Return [X, Y] of the center of cell containing provided text 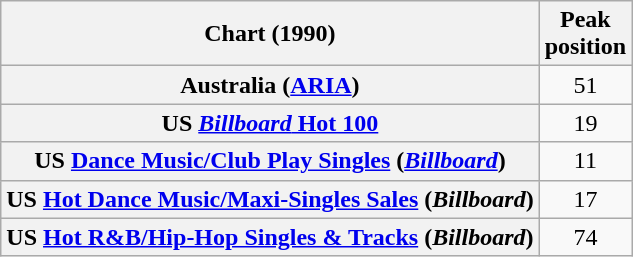
Peakposition [585, 34]
US Billboard Hot 100 [270, 123]
19 [585, 123]
Chart (1990) [270, 34]
17 [585, 199]
Australia (ARIA) [270, 85]
US Dance Music/Club Play Singles (Billboard) [270, 161]
74 [585, 237]
51 [585, 85]
US Hot Dance Music/Maxi-Singles Sales (Billboard) [270, 199]
US Hot R&B/Hip-Hop Singles & Tracks (Billboard) [270, 237]
11 [585, 161]
